Determine the (X, Y) coordinate at the center of the cell enclosing the given text.  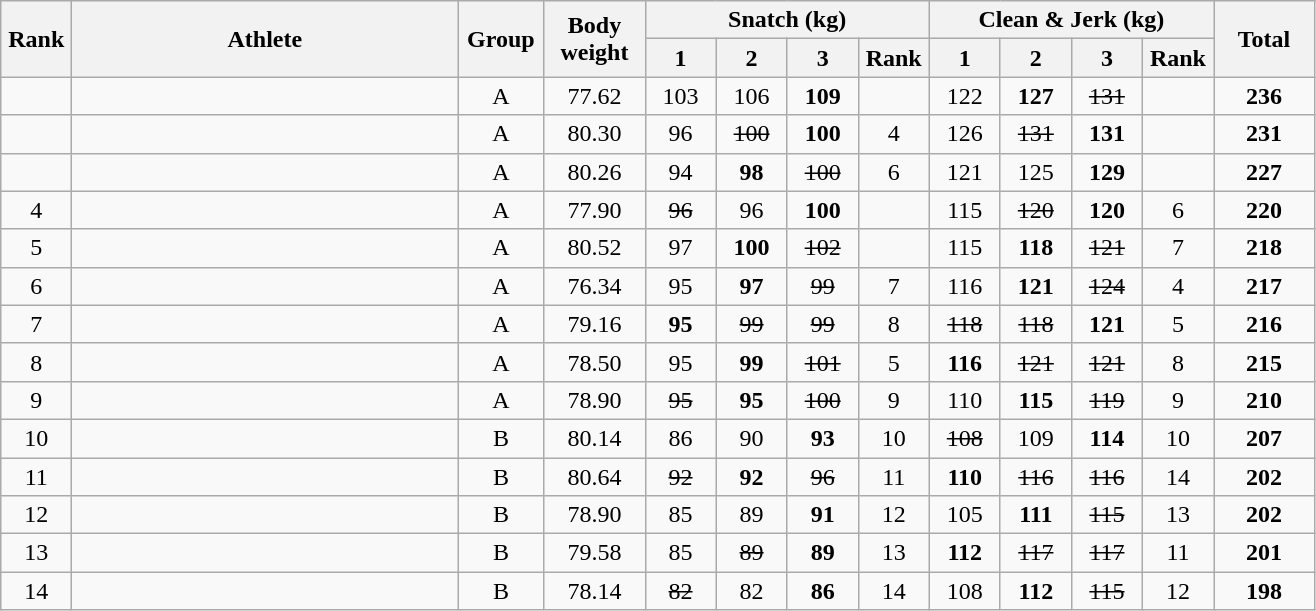
76.34 (594, 286)
105 (964, 515)
227 (1264, 172)
Body weight (594, 39)
80.52 (594, 248)
Clean & Jerk (kg) (1071, 20)
127 (1036, 96)
77.62 (594, 96)
220 (1264, 210)
102 (822, 248)
101 (822, 362)
98 (752, 172)
198 (1264, 591)
207 (1264, 438)
94 (680, 172)
111 (1036, 515)
236 (1264, 96)
Total (1264, 39)
125 (1036, 172)
80.64 (594, 477)
218 (1264, 248)
201 (1264, 553)
79.16 (594, 324)
Athlete (265, 39)
93 (822, 438)
78.50 (594, 362)
80.14 (594, 438)
91 (822, 515)
231 (1264, 134)
126 (964, 134)
80.26 (594, 172)
215 (1264, 362)
210 (1264, 400)
122 (964, 96)
78.14 (594, 591)
Group (501, 39)
217 (1264, 286)
124 (1106, 286)
Snatch (kg) (787, 20)
119 (1106, 400)
79.58 (594, 553)
114 (1106, 438)
216 (1264, 324)
129 (1106, 172)
90 (752, 438)
80.30 (594, 134)
103 (680, 96)
106 (752, 96)
77.90 (594, 210)
